Scan for the cell matching the given text and deliver its [X, Y] coordinate at center. 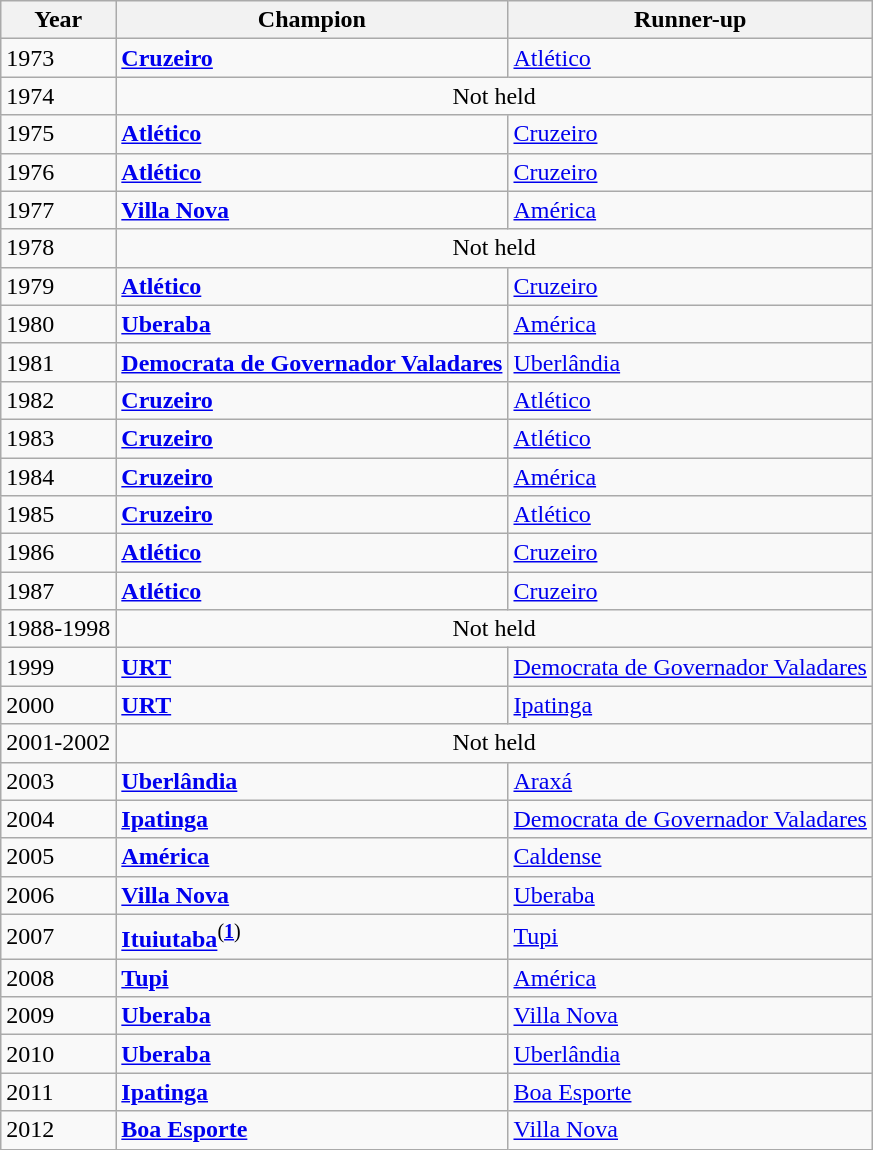
1981 [58, 362]
2010 [58, 1054]
1988-1998 [58, 629]
2003 [58, 781]
1999 [58, 667]
1983 [58, 438]
2000 [58, 705]
2007 [58, 936]
Araxá [690, 781]
1984 [58, 477]
2001-2002 [58, 743]
Champion [312, 20]
Year [58, 20]
2012 [58, 1130]
1975 [58, 134]
1973 [58, 58]
1980 [58, 324]
1982 [58, 400]
2005 [58, 857]
1979 [58, 286]
1974 [58, 96]
2011 [58, 1092]
1978 [58, 248]
1976 [58, 172]
Runner-up [690, 20]
Caldense [690, 857]
Ituiutaba(1) [312, 936]
1987 [58, 591]
2009 [58, 1016]
1985 [58, 515]
2006 [58, 895]
1986 [58, 553]
1977 [58, 210]
2004 [58, 819]
2008 [58, 978]
